Scan for the cell matching the given text and deliver its (x, y) coordinate at center. 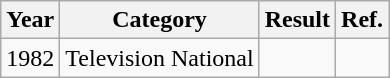
Ref. (362, 20)
1982 (30, 58)
Result (297, 20)
Year (30, 20)
Category (160, 20)
Television National (160, 58)
